Output the (x, y) coordinate of the center of the cell containing the given text.  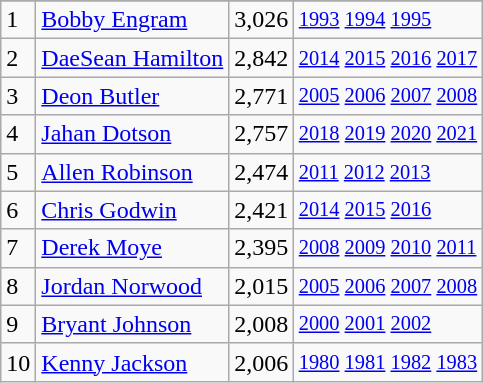
Jahan Dotson (132, 134)
5 (18, 172)
2,757 (262, 134)
2018 2019 2020 2021 (388, 134)
2 (18, 58)
1 (18, 20)
1993 1994 1995 (388, 20)
7 (18, 248)
9 (18, 324)
DaeSean Hamilton (132, 58)
3,026 (262, 20)
2,474 (262, 172)
1980 1981 1982 1983 (388, 362)
Jordan Norwood (132, 286)
2,421 (262, 210)
2014 2015 2016 2017 (388, 58)
2,771 (262, 96)
Chris Godwin (132, 210)
2014 2015 2016 (388, 210)
Kenny Jackson (132, 362)
2000 2001 2002 (388, 324)
2,842 (262, 58)
Allen Robinson (132, 172)
Bryant Johnson (132, 324)
10 (18, 362)
Deon Butler (132, 96)
2,015 (262, 286)
2008 2009 2010 2011 (388, 248)
2,006 (262, 362)
Bobby Engram (132, 20)
8 (18, 286)
6 (18, 210)
3 (18, 96)
2011 2012 2013 (388, 172)
2,008 (262, 324)
Derek Moye (132, 248)
4 (18, 134)
2,395 (262, 248)
